Extract the [x, y] coordinate from the center of the cell holding the provided text.  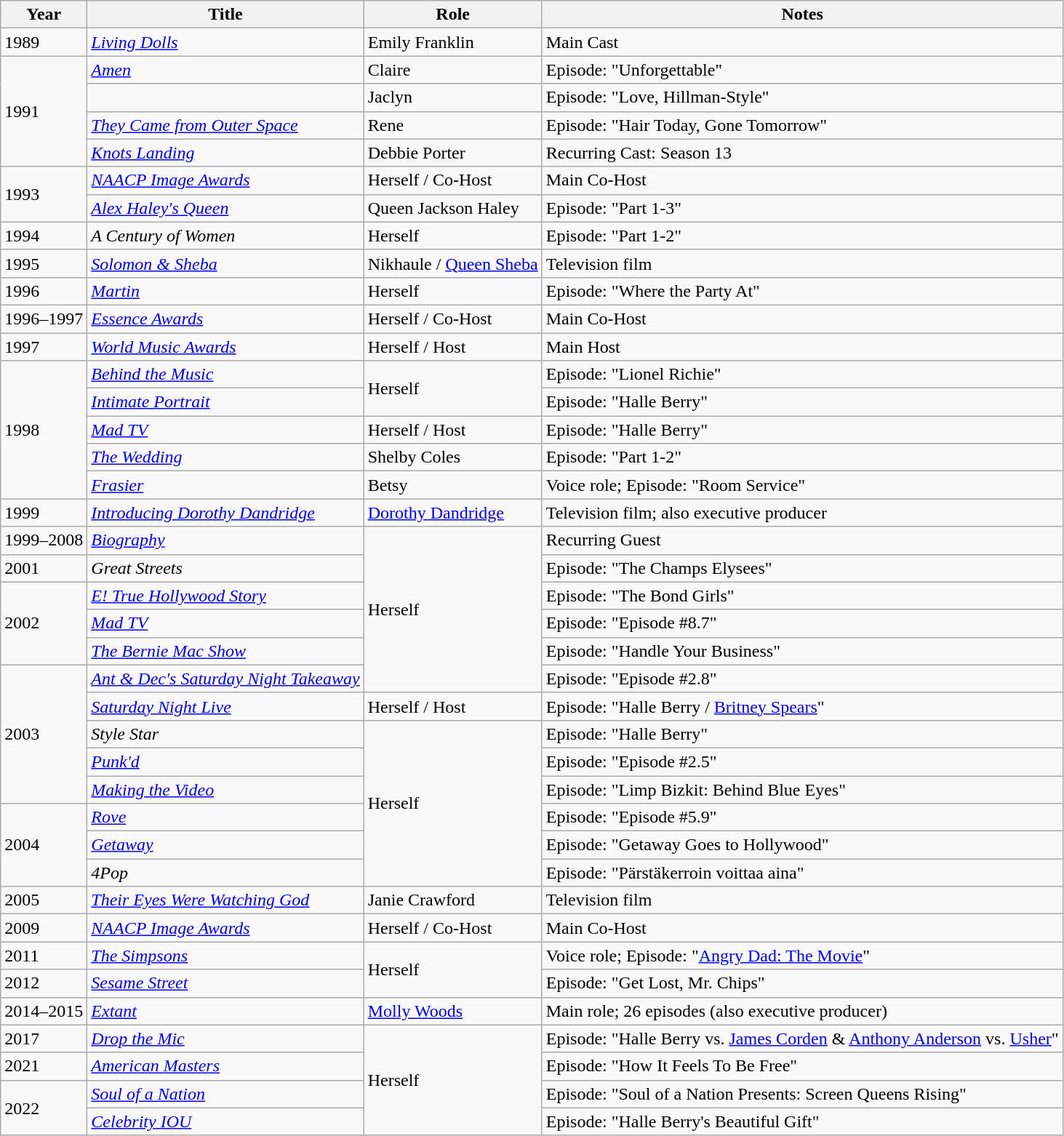
4Pop [225, 873]
Sesame Street [225, 983]
They Came from Outer Space [225, 125]
Essence Awards [225, 319]
2003 [44, 734]
1995 [44, 263]
Nikhaule / Queen Sheba [452, 263]
2009 [44, 928]
Episode: "Unforgettable" [802, 70]
2004 [44, 845]
Style Star [225, 734]
Recurring Guest [802, 540]
Episode: "How It Feels To Be Free" [802, 1066]
Molly Woods [452, 1011]
Voice role; Episode: "Room Service" [802, 485]
Making the Video [225, 789]
Rene [452, 125]
Getaway [225, 845]
Martin [225, 291]
Year [44, 15]
Their Eyes Were Watching God [225, 900]
Frasier [225, 485]
Saturday Night Live [225, 706]
The Simpsons [225, 956]
Rove [225, 817]
Episode: "Love, Hillman-Style" [802, 97]
2012 [44, 983]
1994 [44, 236]
Episode: "Episode #5.9" [802, 817]
Amen [225, 70]
Jaclyn [452, 97]
2011 [44, 956]
Knots Landing [225, 153]
Main role; 26 episodes (also executive producer) [802, 1011]
Episode: "Limp Bizkit: Behind Blue Eyes" [802, 789]
Episode: "Halle Berry vs. James Corden & Anthony Anderson vs. Usher" [802, 1039]
2021 [44, 1066]
1996 [44, 291]
A Century of Women [225, 236]
Main Host [802, 347]
Role [452, 15]
1991 [44, 111]
1993 [44, 194]
Biography [225, 540]
Episode: "Hair Today, Gone Tomorrow" [802, 125]
1997 [44, 347]
Episode: "Handle Your Business" [802, 651]
Episode: "Episode #2.5" [802, 761]
1989 [44, 42]
E! True Hollywood Story [225, 596]
Celebrity IOU [225, 1121]
Title [225, 15]
Intimate Portrait [225, 402]
Alex Haley's Queen [225, 208]
Soul of a Nation [225, 1094]
Episode: "Where the Party At" [802, 291]
Ant & Dec's Saturday Night Takeaway [225, 679]
Recurring Cast: Season 13 [802, 153]
Extant [225, 1011]
Living Dolls [225, 42]
The Bernie Mac Show [225, 651]
Episode: "Part 1-3" [802, 208]
Episode: "The Champs Elysees" [802, 568]
2001 [44, 568]
American Masters [225, 1066]
Episode: "Get Lost, Mr. Chips" [802, 983]
Debbie Porter [452, 153]
Solomon & Sheba [225, 263]
World Music Awards [225, 347]
Claire [452, 70]
Punk'd [225, 761]
2002 [44, 623]
1996–1997 [44, 319]
Episode: "Lionel Richie" [802, 375]
Emily Franklin [452, 42]
Episode: "Halle Berry / Britney Spears" [802, 706]
1999 [44, 513]
Betsy [452, 485]
2017 [44, 1039]
Voice role; Episode: "Angry Dad: The Movie" [802, 956]
Queen Jackson Haley [452, 208]
2005 [44, 900]
Episode: "Soul of a Nation Presents: Screen Queens Rising" [802, 1094]
Notes [802, 15]
Dorothy Dandridge [452, 513]
Main Cast [802, 42]
Episode: "Episode #2.8" [802, 679]
Episode: "Pärstäkerroin voittaa aina" [802, 873]
Episode: "The Bond Girls" [802, 596]
Behind the Music [225, 375]
1999–2008 [44, 540]
Janie Crawford [452, 900]
Drop the Mic [225, 1039]
Great Streets [225, 568]
Television film; also executive producer [802, 513]
Episode: "Getaway Goes to Hollywood" [802, 845]
Episode: "Halle Berry's Beautiful Gift" [802, 1121]
The Wedding [225, 457]
Episode: "Episode #8.7" [802, 623]
Shelby Coles [452, 457]
Introducing Dorothy Dandridge [225, 513]
2022 [44, 1108]
2014–2015 [44, 1011]
1998 [44, 430]
